Return the [x, y] coordinate for the center point of the cell that contains the specified text.  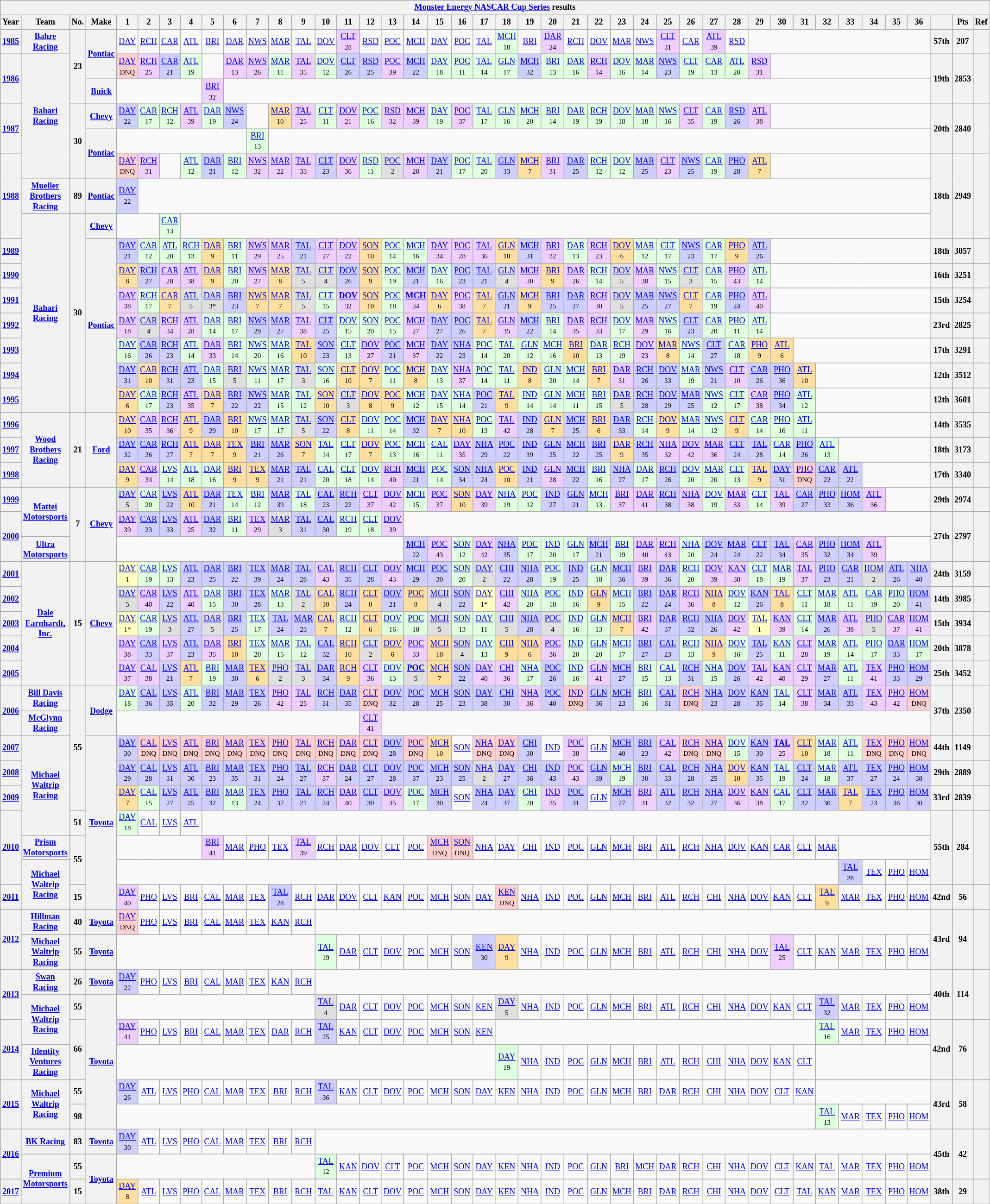
BRI17 [235, 326]
MCH36 [622, 574]
BRI39 [645, 574]
Bill Davis Racing [45, 698]
3057 [963, 251]
CAL11 [440, 450]
TEX28 [258, 599]
NHA15 [714, 673]
Monster Energy NASCAR Cup Series results [495, 7]
1988 [11, 196]
40 [78, 922]
16 [462, 22]
ATL30 [191, 773]
POC40 [553, 698]
11 [348, 22]
PHO26 [805, 450]
TEX17 [258, 624]
1998 [11, 475]
CAL15 [149, 798]
MAR10 [280, 116]
LVS37 [170, 649]
ATL32 [668, 798]
2012 [11, 940]
CAR12 [149, 251]
2003 [11, 624]
BRI7 [599, 375]
12 [371, 22]
POC23 [462, 276]
ATL13 [827, 450]
MAR36 [714, 450]
CLT29 [805, 673]
TEX39 [258, 574]
TAL11 [507, 375]
SON25 [462, 773]
HOM29 [919, 673]
RCH20 [691, 574]
1 [127, 22]
NHA37 [462, 375]
TAL16 [827, 1032]
CLT31 [668, 42]
8 [280, 22]
TAL37 [805, 574]
2008 [11, 773]
1991 [11, 301]
NHA25 [714, 773]
MAR21 [280, 475]
POC12 [530, 500]
1993 [11, 351]
DOV23 [645, 351]
RSD31 [759, 67]
POC5 [416, 673]
CLT7 [691, 301]
1987 [11, 129]
DOV19 [714, 500]
NHA40 [919, 574]
NHA35 [507, 549]
CAR18 [737, 351]
PHO34 [782, 400]
CAL20 [326, 475]
3 [170, 22]
LVS35 [170, 698]
SON12 [462, 549]
DAY34 [440, 251]
27th [941, 536]
Team [45, 22]
RSD32 [393, 116]
MAR33 [737, 500]
BRI27 [645, 649]
KAN26 [759, 599]
IND39 [530, 450]
66 [78, 1049]
Identity Ventures Racing [45, 1062]
DAR17 [645, 475]
CLT38 [805, 698]
CAR15 [714, 276]
Mattei Motorsports [45, 512]
IND27 [553, 500]
KENDNQ [507, 897]
RSD25 [371, 67]
CAL17 [782, 798]
MCH39 [416, 116]
TEX24 [258, 798]
NHA14 [462, 400]
TAL38 [303, 326]
PHO28 [737, 166]
RCH43 [668, 549]
DOV22 [348, 251]
IND35 [553, 798]
CAL36 [149, 698]
BRIDNQ [212, 748]
TAL8 [782, 599]
2000 [11, 536]
1992 [11, 326]
14 [416, 22]
2004 [11, 649]
SON13 [462, 624]
2002 [11, 599]
CAR27 [805, 500]
NHA9 [714, 649]
3251 [963, 276]
284 [963, 847]
PHO20 [897, 599]
MCH18 [507, 42]
GLN12 [530, 351]
PHO16 [782, 425]
DAR31 [622, 375]
ATL37 [851, 773]
No. [78, 22]
2015 [11, 1104]
TEX6 [258, 673]
TEX23 [874, 798]
3601 [963, 400]
DOV27 [371, 351]
CLT22 [759, 549]
1149 [963, 748]
MCHDNQ [440, 847]
DOV8 [371, 400]
ATL6 [782, 351]
DAR41 [645, 500]
1989 [11, 251]
2 [149, 22]
TAL27 [303, 773]
RCH37 [326, 773]
MCH19 [622, 773]
KAN39 [782, 624]
DAR32 [212, 524]
TALDNQ [303, 748]
2011 [11, 897]
PHO23 [827, 574]
55th [941, 847]
DAR27 [576, 301]
NHA8 [714, 599]
ATL19 [191, 67]
BRI41 [212, 847]
DOV10 [737, 773]
MARDNQ [235, 748]
1997 [11, 450]
2350 [963, 710]
51 [78, 822]
KAN30 [759, 748]
2889 [963, 773]
CAR23 [149, 524]
ATL35 [191, 400]
31 [805, 22]
CAR33 [149, 649]
TAL35 [303, 67]
CLT25 [326, 326]
3934 [963, 624]
DAR26 [576, 276]
Dale Earnhardt, Inc. [45, 624]
DAY10 [127, 425]
TEX29 [258, 524]
16th [941, 276]
POC9 [393, 400]
DAY26 [127, 1092]
2013 [11, 995]
NHA10 [462, 425]
MCH34 [416, 301]
3878 [963, 649]
ATL9 [191, 425]
2840 [963, 129]
TEX43 [874, 698]
76 [963, 1049]
114 [963, 995]
NHA6 [530, 649]
3452 [963, 673]
LVSDNQ [170, 748]
RCH38 [668, 500]
1985 [11, 42]
CAR28 [170, 276]
89 [78, 196]
Bahre Racing [45, 42]
DAY2 [484, 574]
CAL32 [326, 649]
POC15 [393, 326]
DOV20 [691, 475]
MCH14 [576, 375]
DAY42 [484, 549]
TAL18 [303, 500]
SON34 [462, 475]
ATL27 [191, 624]
24th [941, 574]
3340 [963, 475]
HOM30 [919, 798]
MAR35 [235, 773]
GLN39 [599, 773]
Wood Brothers Racing [45, 450]
34 [874, 22]
MCH8 [416, 375]
2974 [963, 500]
SON4 [462, 649]
CAL28 [149, 773]
GLN41 [599, 673]
TAL1 [759, 624]
DOV43 [393, 574]
MAR22 [280, 166]
RCH25 [149, 67]
CAL33 [668, 773]
GLN9 [599, 599]
ATLDNQ [191, 748]
TEX41 [874, 673]
LVS27 [170, 798]
35 [897, 22]
DOV24 [714, 549]
MCH28 [416, 166]
TEX26 [258, 698]
LVS13 [170, 574]
POC4 [553, 624]
DOV17 [622, 326]
POC30 [440, 574]
TAL31 [303, 524]
DOV9 [668, 425]
IND8 [530, 375]
PHO11 [737, 326]
MCH5 [440, 624]
4 [191, 22]
TAL32 [827, 1007]
44th [941, 748]
3535 [963, 425]
ATL33 [851, 698]
TAL4 [326, 1007]
HOM34 [851, 549]
SONDNQ [462, 847]
LVS21 [170, 673]
SON9 [371, 276]
MAR12 [645, 251]
Ford [101, 450]
DOV33 [668, 375]
NWS22 [258, 400]
NWS7 [258, 301]
HOM2 [874, 574]
CAL42 [668, 748]
DOV35 [393, 798]
MAR7 [280, 301]
NHA2 [484, 773]
Hillman Racing [45, 922]
POC16 [371, 116]
CLT35 [691, 116]
NWS11 [258, 375]
POC33 [416, 649]
20 [553, 22]
CLT32 [805, 798]
CAL38 [149, 673]
DOV11 [371, 425]
PHO37 [280, 798]
CLT6 [371, 624]
IND43 [553, 773]
1999 [11, 500]
2839 [963, 798]
MCH11 [576, 400]
POC36 [553, 649]
BRI6 [599, 425]
DAR34 [326, 673]
INDDNQ [576, 698]
10 [326, 22]
DAY32 [127, 450]
25th [941, 673]
NWS26 [258, 67]
CAL10 [326, 599]
CHI20 [530, 798]
IND21 [530, 475]
1990 [11, 276]
PHO43 [737, 276]
ATL28 [191, 326]
5 [212, 22]
MAR11 [280, 67]
3291 [963, 351]
CAL31 [668, 698]
POCDNQ [416, 748]
CHI22 [507, 574]
DAR29 [212, 425]
24 [645, 22]
GLN14 [553, 400]
PHO17 [874, 649]
NHA19 [507, 500]
GLN16 [507, 116]
POC39 [393, 67]
Mueller Brothers Racing [45, 196]
40th [941, 995]
CLT30 [371, 798]
9 [303, 22]
GLN10 [507, 251]
2005 [11, 673]
NHA29 [484, 450]
CLT2 [371, 649]
TAL10 [303, 351]
19th [941, 79]
58 [963, 1104]
2017 [11, 1191]
TAL17 [484, 116]
Pts [963, 22]
17 [484, 22]
DOV18 [622, 116]
BRI37 [622, 500]
TEX27 [874, 773]
TAL2 [303, 599]
BRI21 [258, 450]
RCH22 [348, 500]
2825 [963, 326]
45th [941, 1154]
TAL13 [827, 1117]
56 [963, 897]
CLT4 [326, 276]
NWS15 [668, 276]
TEX20 [258, 649]
2007 [11, 748]
13 [393, 22]
DAR3* [212, 301]
NHA36 [530, 698]
KAN11 [782, 649]
KAN40 [782, 673]
3159 [963, 574]
SON7 [303, 450]
ATL18 [191, 475]
207 [963, 42]
BRI5 [235, 375]
NWS20 [258, 351]
LVS14 [170, 475]
GLN36 [599, 698]
LVS31 [170, 773]
3173 [963, 450]
1996 [11, 425]
BRI42 [645, 624]
28 [737, 22]
TAL34 [782, 549]
GLN28 [553, 475]
CLT36 [371, 673]
RCH10 [348, 649]
CAR40 [149, 599]
NWS25 [691, 166]
RSD11 [371, 166]
MAR39 [280, 500]
ATL36 [874, 500]
RCH40 [393, 475]
GLN35 [507, 326]
NWS21 [714, 375]
MCH20 [530, 116]
ATL5 [191, 301]
MAR16 [280, 351]
GLN4 [507, 276]
IND28 [530, 425]
IND25 [576, 574]
83 [78, 1141]
57th [941, 42]
1994 [11, 375]
DAY35 [462, 450]
CHI5 [507, 624]
CAR4 [149, 326]
BRI20 [235, 276]
RCH9 [348, 673]
36 [919, 22]
MCH17 [622, 649]
27 [714, 22]
RCH17 [149, 301]
PHO2 [280, 673]
RSD26 [737, 116]
MAR34 [827, 698]
3254 [963, 301]
TAL33 [303, 166]
23rd [941, 326]
NWS14 [691, 351]
NHA26 [714, 624]
MCH13 [599, 500]
CAR7 [170, 301]
MCH12 [416, 400]
IND14 [530, 400]
Ultra Motorsports [45, 549]
GLN18 [599, 574]
GLN25 [553, 450]
CLT19 [691, 67]
2001 [11, 574]
94 [963, 940]
TEX14 [235, 500]
TAL24 [280, 624]
6 [235, 22]
PHO32 [827, 549]
BK Racing [45, 1141]
CAL30 [326, 524]
RCH33 [599, 326]
2014 [11, 1049]
DARDNQ [348, 748]
22 [599, 22]
MCH37 [416, 351]
2009 [11, 798]
Premium Motorsports [45, 1179]
CAL13 [668, 673]
NWS32 [258, 166]
GLN7 [553, 425]
Swan Racing [45, 982]
DAR36 [668, 574]
McGlynn Racing [45, 723]
RCH34 [170, 326]
LVS3 [170, 624]
DAY11 [484, 624]
NHA32 [668, 450]
CALDNQ [149, 748]
3985 [963, 599]
CAR38 [759, 400]
NWS24 [235, 116]
MAR3 [280, 524]
2016 [11, 1154]
CAR10 [149, 375]
SON16 [326, 375]
RCH30 [599, 301]
Dodge [101, 710]
POC8 [416, 599]
CAL43 [326, 574]
HOM17 [919, 649]
MCH29 [416, 574]
LVS33 [170, 524]
POC2 [393, 166]
32 [827, 22]
DAY41 [127, 1032]
33 [851, 22]
POC31 [576, 798]
2949 [963, 196]
37th [941, 710]
98 [78, 1117]
DOV29 [668, 400]
CAR37 [897, 624]
1995 [11, 400]
CAR22 [827, 475]
Buick [101, 91]
2006 [11, 710]
2010 [11, 847]
MCH4 [440, 599]
Ref [981, 22]
CHI9 [507, 649]
DOV14 [371, 475]
MCH40 [622, 748]
2853 [963, 79]
GLN13 [599, 624]
MAR23 [303, 624]
KEN30 [484, 952]
42 [963, 1154]
MCH9 [530, 301]
TEX31 [258, 773]
33rd [941, 798]
DAR14 [212, 326]
CLT37 [371, 500]
NHA17 [530, 673]
POC22 [507, 450]
19 [530, 22]
GLN33 [507, 166]
CAL7 [326, 624]
3512 [963, 375]
DAY29 [127, 773]
DAR37 [668, 624]
1986 [11, 79]
CLT26 [348, 67]
38th [941, 1191]
CLT41 [371, 723]
HOM36 [851, 500]
NHA38 [691, 500]
PHO5 [874, 624]
CLT15 [326, 301]
Prism Motorsports [45, 847]
MAR20 [714, 475]
25 [668, 22]
CHI42 [507, 599]
POC10 [507, 475]
DOV13 [393, 673]
Year [11, 22]
2797 [963, 536]
CLT9 [737, 425]
DAY1 [127, 574]
CAR34 [149, 475]
ATL22 [851, 475]
18 [507, 22]
MCH31 [530, 251]
DAY15 [440, 400]
Make [101, 22]
NWS17 [258, 425]
HOM38 [919, 773]
